Identify which cell holds the provided text, then report its (X, Y) central coordinate. 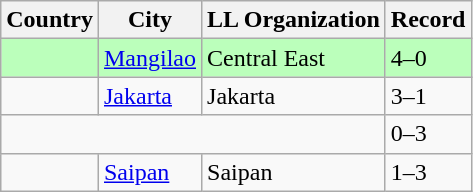
1–3 (428, 172)
0–3 (428, 134)
Country (50, 20)
City (150, 20)
LL Organization (294, 20)
Record (428, 20)
Mangilao (150, 58)
4–0 (428, 58)
3–1 (428, 96)
Central East (294, 58)
